Extract the [x, y] coordinate from the center of the cell holding the provided text.  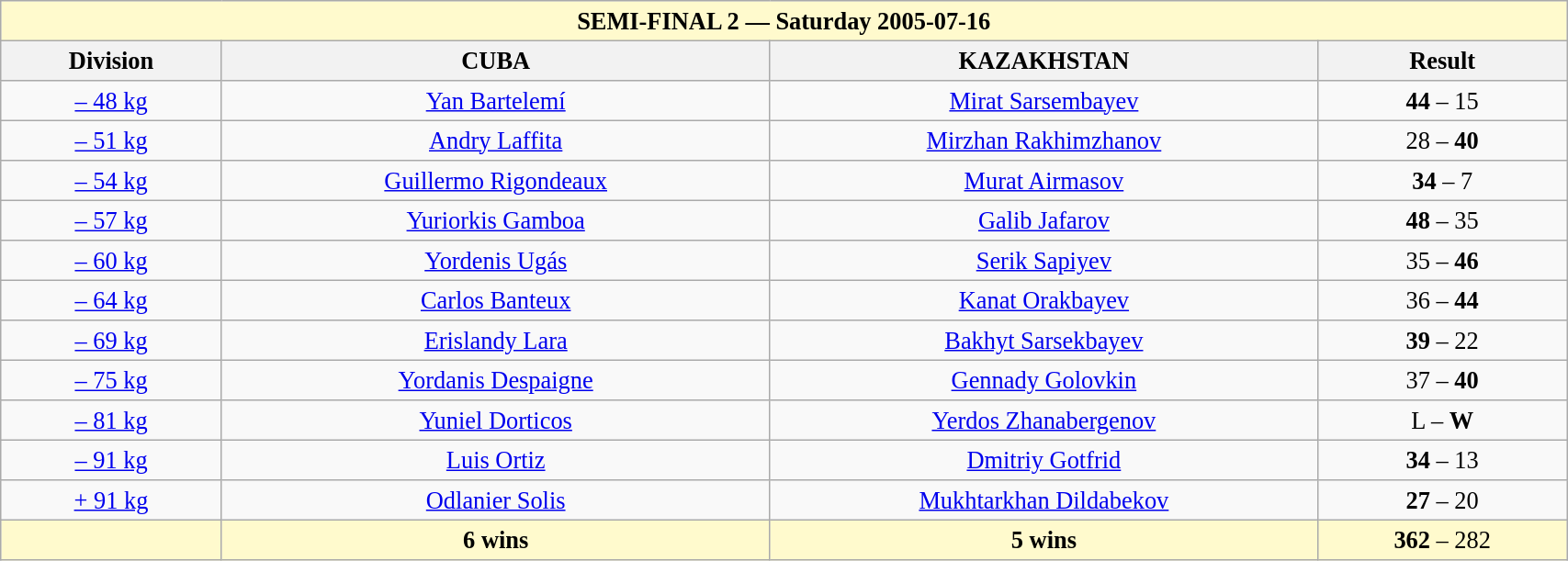
Serik Sapiyev [1043, 261]
Mukhtarkhan Dildabekov [1043, 500]
Dmitriy Gotfrid [1043, 460]
– 75 kg [112, 380]
37 – 40 [1442, 380]
36 – 44 [1442, 300]
– 57 kg [112, 220]
– 54 kg [112, 181]
Odlanier Solis [496, 500]
Luis Ortiz [496, 460]
– 51 kg [112, 140]
34 – 13 [1442, 460]
Galib Jafarov [1043, 220]
Bakhyt Sarsekbayev [1043, 341]
34 – 7 [1442, 181]
Mirzhan Rakhimzhanov [1043, 140]
– 81 kg [112, 421]
27 – 20 [1442, 500]
Andry Laffita [496, 140]
Yuniel Dorticos [496, 421]
44 – 15 [1442, 100]
Gennady Golovkin [1043, 380]
Yordenis Ugás [496, 261]
SEMI-FINAL 2 — Saturday 2005-07-16 [784, 20]
Result [1442, 61]
– 48 kg [112, 100]
Carlos Banteux [496, 300]
Yuriorkis Gamboa [496, 220]
+ 91 kg [112, 500]
Murat Airmasov [1043, 181]
Kanat Orakbayev [1043, 300]
35 – 46 [1442, 261]
Division [112, 61]
5 wins [1043, 540]
L – W [1442, 421]
28 – 40 [1442, 140]
362 – 282 [1442, 540]
Guillermo Rigondeaux [496, 181]
48 – 35 [1442, 220]
Yan Bartelemí [496, 100]
– 91 kg [112, 460]
– 64 kg [112, 300]
Yerdos Zhanabergenov [1043, 421]
Erislandy Lara [496, 341]
CUBA [496, 61]
KAZAKHSTAN [1043, 61]
Yordanis Despaigne [496, 380]
– 60 kg [112, 261]
– 69 kg [112, 341]
Mirat Sarsembayev [1043, 100]
39 – 22 [1442, 341]
6 wins [496, 540]
